Return [X, Y] of the center of cell containing provided text 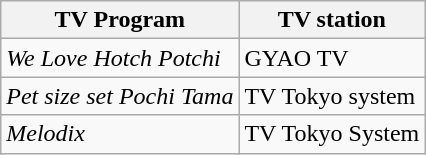
Melodix [120, 134]
TV Tokyo system [332, 96]
TV Tokyo System [332, 134]
TV Program [120, 20]
Pet size set Pochi Tama [120, 96]
We Love Hotch Potchi [120, 58]
TV station [332, 20]
GYAO TV [332, 58]
